Scan for the cell matching the given text and deliver its (x, y) coordinate at center. 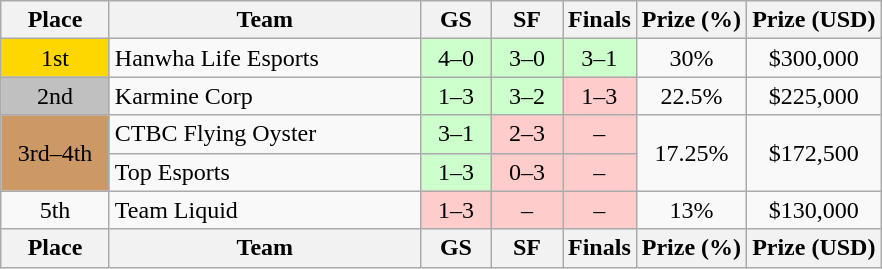
3–2 (526, 96)
30% (691, 58)
2–3 (526, 134)
Top Esports (264, 172)
4–0 (456, 58)
$172,500 (814, 153)
3–0 (526, 58)
CTBC Flying Oyster (264, 134)
5th (56, 210)
Karmine Corp (264, 96)
$300,000 (814, 58)
3rd–4th (56, 153)
13% (691, 210)
Team Liquid (264, 210)
2nd (56, 96)
17.25% (691, 153)
0–3 (526, 172)
22.5% (691, 96)
Hanwha Life Esports (264, 58)
1st (56, 58)
$130,000 (814, 210)
$225,000 (814, 96)
